Determine the [X, Y] coordinate at the center of the cell enclosing the given text.  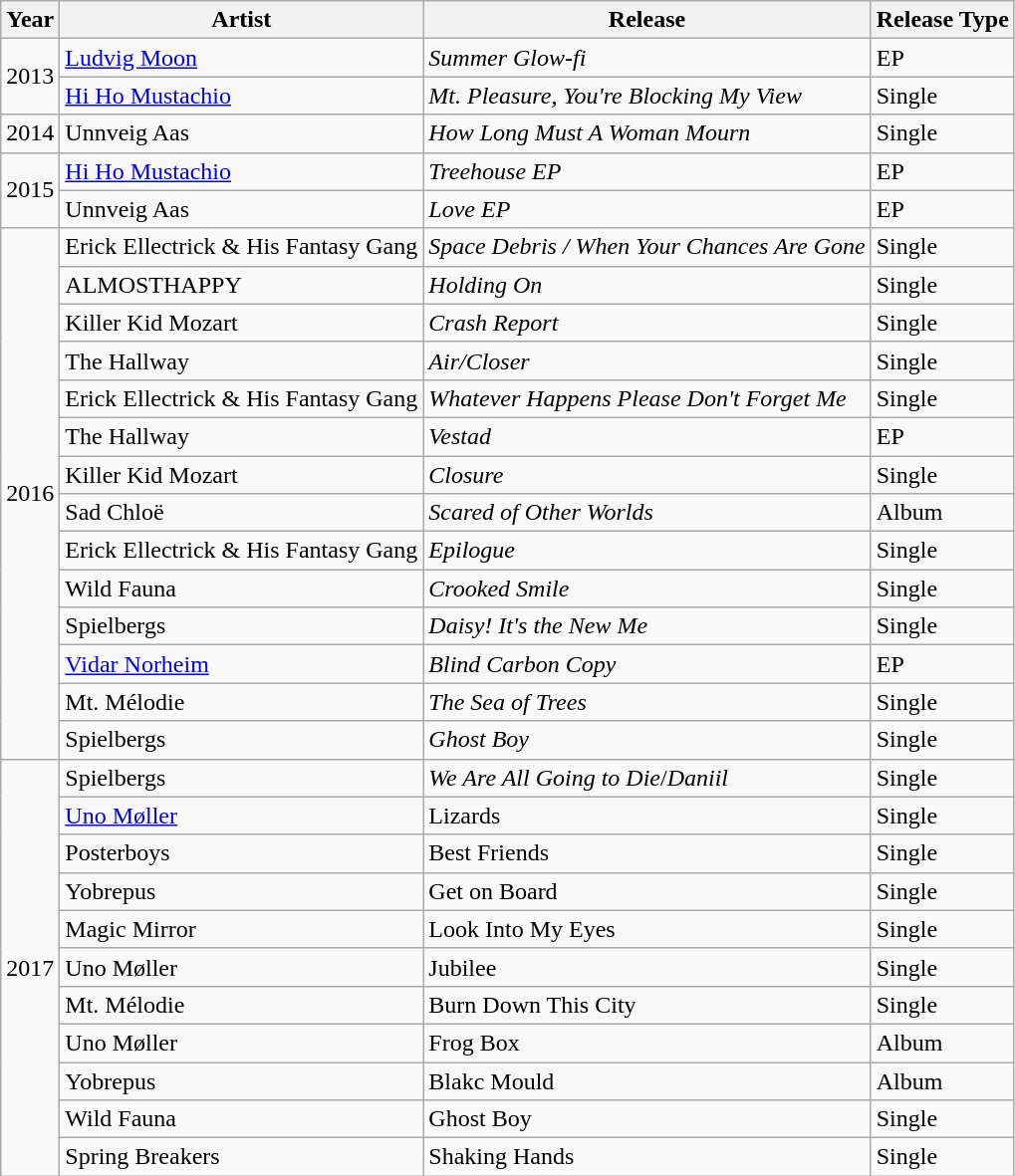
Scared of Other Worlds [647, 513]
Whatever Happens Please Don't Forget Me [647, 398]
Shaking Hands [647, 1157]
Look Into My Eyes [647, 929]
Blind Carbon Copy [647, 664]
2017 [30, 968]
Vidar Norheim [241, 664]
Jubilee [647, 967]
Year [30, 20]
2015 [30, 190]
Mt. Pleasure, You're Blocking My View [647, 96]
Release [647, 20]
Frog Box [647, 1043]
Best Friends [647, 853]
Spring Breakers [241, 1157]
Crooked Smile [647, 588]
Crash Report [647, 323]
Posterboys [241, 853]
Vestad [647, 436]
Space Debris / When Your Chances Are Gone [647, 247]
Daisy! It's the New Me [647, 626]
We Are All Going to Die/Daniil [647, 778]
Love EP [647, 209]
Air/Closer [647, 360]
Summer Glow-fi [647, 58]
Closure [647, 475]
Epilogue [647, 551]
2016 [30, 494]
Release Type [942, 20]
Burn Down This City [647, 1005]
Get on Board [647, 891]
Treehouse EP [647, 171]
Magic Mirror [241, 929]
Sad Chloë [241, 513]
How Long Must A Woman Mourn [647, 133]
Lizards [647, 816]
Holding On [647, 285]
ALMOSTHAPPY [241, 285]
2013 [30, 77]
Blakc Mould [647, 1080]
2014 [30, 133]
Artist [241, 20]
Ludvig Moon [241, 58]
The Sea of Trees [647, 702]
